Pinpoint the cell where the given text exists, returning its [X, Y] midpoint coordinate. 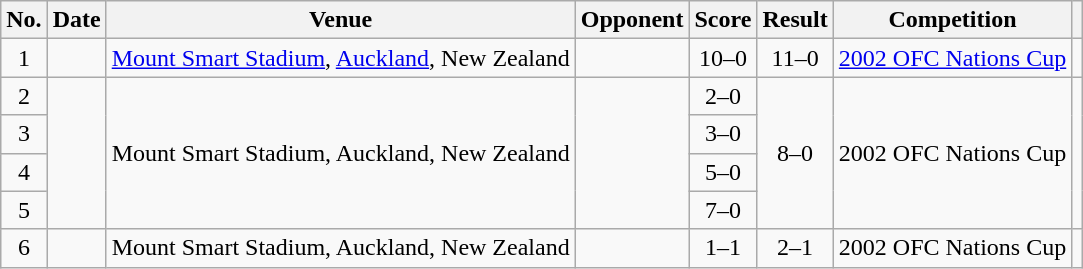
Result [795, 20]
5 [24, 210]
3 [24, 134]
6 [24, 248]
7–0 [723, 210]
Competition [952, 20]
8–0 [795, 153]
2–0 [723, 96]
1–1 [723, 248]
3–0 [723, 134]
2 [24, 96]
1 [24, 58]
5–0 [723, 172]
4 [24, 172]
Venue [340, 20]
Date [76, 20]
10–0 [723, 58]
Opponent [632, 20]
Score [723, 20]
11–0 [795, 58]
2–1 [795, 248]
No. [24, 20]
